Search for the cell housing the specified text and yield its [x, y] center coordinate. 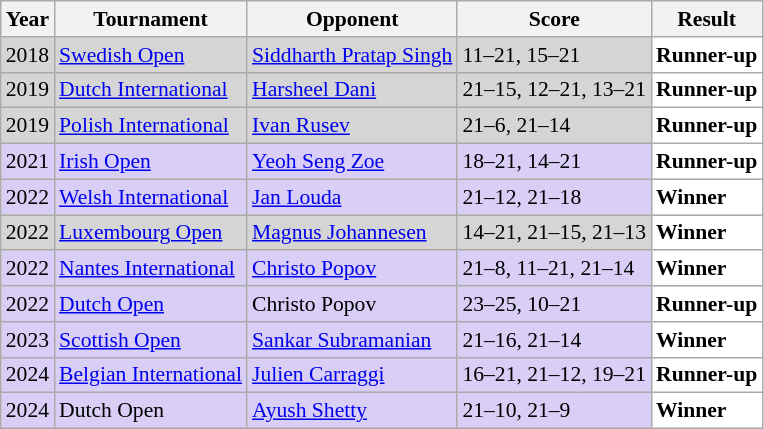
Julien Carraggi [352, 375]
Belgian International [150, 375]
Scottish Open [150, 340]
16–21, 21–12, 19–21 [554, 375]
2021 [28, 162]
Magnus Johannesen [352, 233]
21–16, 21–14 [554, 340]
Dutch International [150, 90]
Harsheel Dani [352, 90]
Ayush Shetty [352, 411]
21–12, 21–18 [554, 197]
21–15, 12–21, 13–21 [554, 90]
21–6, 21–14 [554, 126]
Opponent [352, 19]
21–10, 21–9 [554, 411]
Yeoh Seng Zoe [352, 162]
Year [28, 19]
14–21, 21–15, 21–13 [554, 233]
Result [706, 19]
Ivan Rusev [352, 126]
Sankar Subramanian [352, 340]
2018 [28, 55]
Siddharth Pratap Singh [352, 55]
2023 [28, 340]
Welsh International [150, 197]
Luxembourg Open [150, 233]
Score [554, 19]
Swedish Open [150, 55]
Nantes International [150, 269]
Jan Louda [352, 197]
23–25, 10–21 [554, 304]
11–21, 15–21 [554, 55]
18–21, 14–21 [554, 162]
21–8, 11–21, 21–14 [554, 269]
Tournament [150, 19]
Irish Open [150, 162]
Polish International [150, 126]
